From the cell containing the given text, extract its center point as (x, y) coordinate. 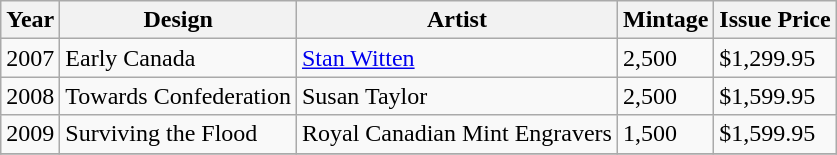
Issue Price (775, 20)
Year (30, 20)
$1,299.95 (775, 58)
Early Canada (178, 58)
2008 (30, 96)
Artist (456, 20)
2009 (30, 134)
Mintage (665, 20)
1,500 (665, 134)
Susan Taylor (456, 96)
Stan Witten (456, 58)
Surviving the Flood (178, 134)
Royal Canadian Mint Engravers (456, 134)
Towards Confederation (178, 96)
2007 (30, 58)
Design (178, 20)
